Pinpoint the cell where the given text exists, returning its [X, Y] midpoint coordinate. 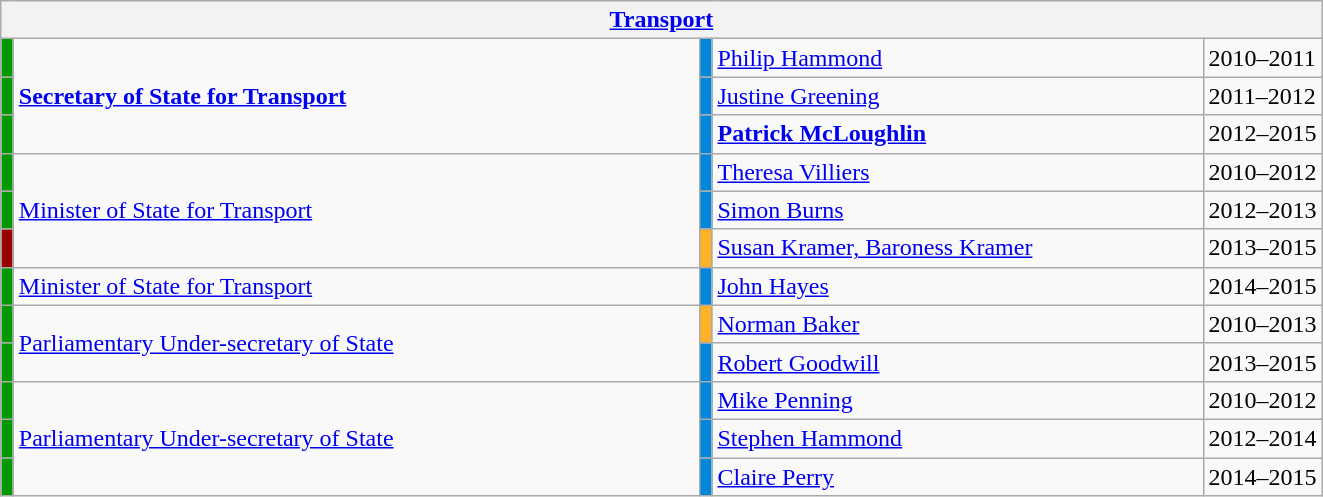
Patrick McLoughlin [958, 134]
2012–2013 [1262, 210]
Claire Perry [958, 477]
Secretary of State for Transport [356, 96]
Norman Baker [958, 324]
Simon Burns [958, 210]
Robert Goodwill [958, 362]
2010–2011 [1262, 58]
Transport [662, 20]
Philip Hammond [958, 58]
Susan Kramer, Baroness Kramer [958, 248]
2012–2014 [1262, 438]
2012–2015 [1262, 134]
2010–2013 [1262, 324]
Justine Greening [958, 96]
2011–2012 [1262, 96]
John Hayes [958, 286]
Stephen Hammond [958, 438]
Mike Penning [958, 400]
Theresa Villiers [958, 172]
